Locate the cell with the specified text and output its [x, y] center coordinate. 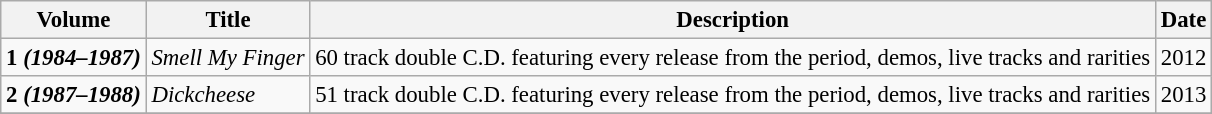
1 (1984–1987) [74, 58]
Dickcheese [228, 95]
60 track double C.D. featuring every release from the period, demos, live tracks and rarities [733, 58]
Date [1183, 20]
51 track double C.D. featuring every release from the period, demos, live tracks and rarities [733, 95]
Title [228, 20]
2012 [1183, 58]
Smell My Finger [228, 58]
2013 [1183, 95]
2 (1987–1988) [74, 95]
Volume [74, 20]
Description [733, 20]
